Detect which cell encompasses the target text, then output its [X, Y] center coordinate. 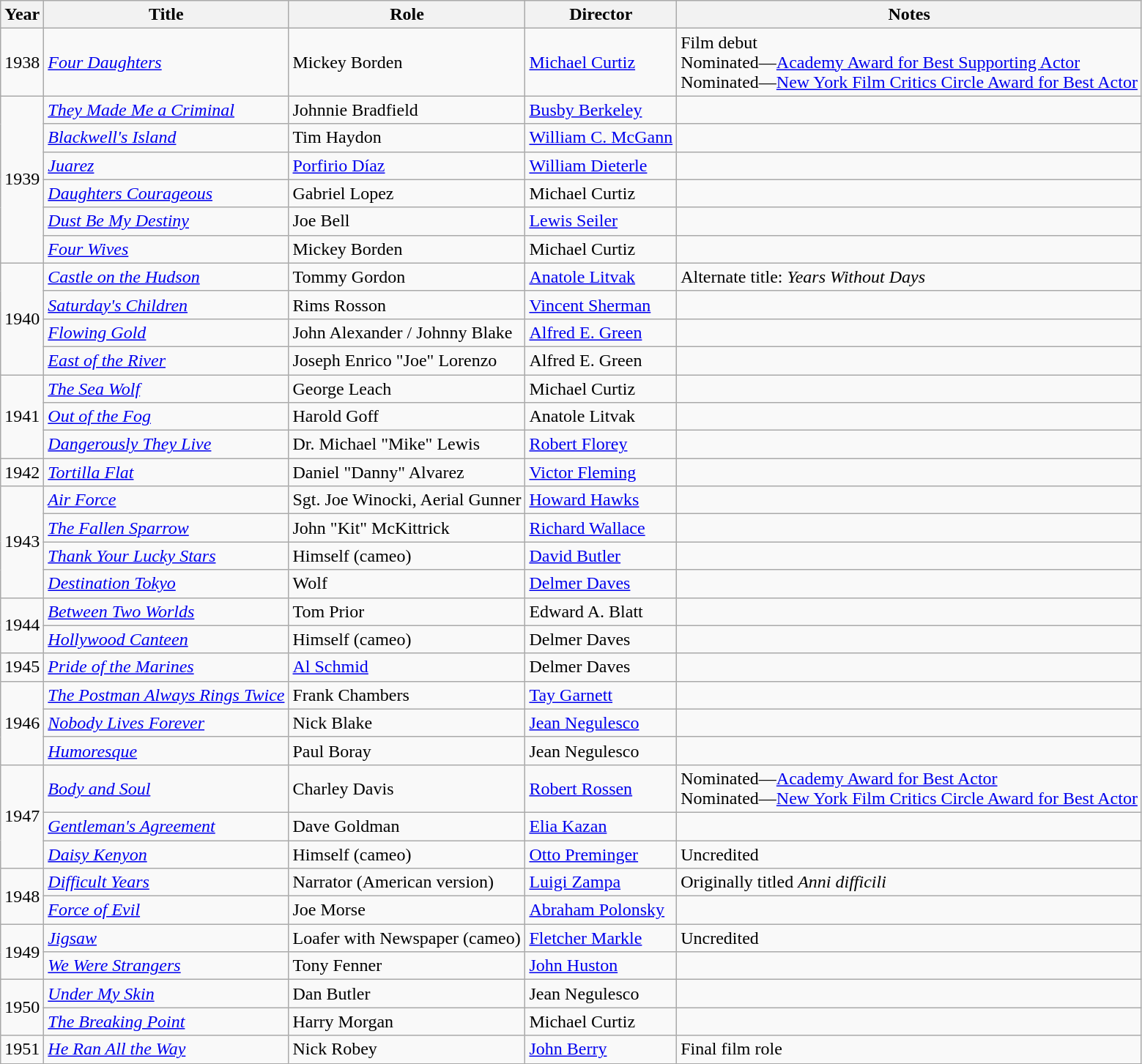
Four Wives [166, 249]
Force of Evil [166, 910]
Wolf [407, 584]
Richard Wallace [601, 528]
Difficult Years [166, 882]
Dave Goldman [407, 826]
Between Two Worlds [166, 611]
Castle on the Hudson [166, 277]
Air Force [166, 500]
1942 [22, 472]
Destination Tokyo [166, 584]
1950 [22, 1008]
The Breaking Point [166, 1022]
Narrator (American version) [407, 882]
Robert Rossen [601, 788]
The Sea Wolf [166, 389]
The Fallen Sparrow [166, 528]
We Were Strangers [166, 966]
1939 [22, 179]
1946 [22, 723]
Joseph Enrico "Joe" Lorenzo [407, 360]
Daughters Courageous [166, 193]
1944 [22, 625]
Victor Fleming [601, 472]
Tommy Gordon [407, 277]
Tom Prior [407, 611]
Elia Kazan [601, 826]
Thank Your Lucky Stars [166, 556]
Juarez [166, 165]
Luigi Zampa [601, 882]
Tortilla Flat [166, 472]
Title [166, 15]
John "Kit" McKittrick [407, 528]
1947 [22, 816]
John Huston [601, 966]
1943 [22, 542]
They Made Me a Criminal [166, 110]
Tay Garnett [601, 695]
Nick Robey [407, 1049]
He Ran All the Way [166, 1049]
Blackwell's Island [166, 138]
William C. McGann [601, 138]
Hollywood Canteen [166, 639]
1941 [22, 417]
Four Daughters [166, 62]
Howard Hawks [601, 500]
Paul Boray [407, 751]
Originally titled Anni difficili [910, 882]
Al Schmid [407, 667]
David Butler [601, 556]
1945 [22, 667]
Out of the Fog [166, 417]
1948 [22, 896]
William Dieterle [601, 165]
Pride of the Marines [166, 667]
Alternate title: Years Without Days [910, 277]
Dr. Michael "Mike" Lewis [407, 444]
Vincent Sherman [601, 305]
East of the River [166, 360]
Humoresque [166, 751]
Role [407, 15]
Lewis Seiler [601, 221]
Final film role [910, 1049]
George Leach [407, 389]
Charley Davis [407, 788]
Daniel "Danny" Alvarez [407, 472]
Tim Haydon [407, 138]
Gabriel Lopez [407, 193]
Harry Morgan [407, 1022]
Nobody Lives Forever [166, 723]
1949 [22, 952]
Nominated—Academy Award for Best Actor Nominated—New York Film Critics Circle Award for Best Actor [910, 788]
Robert Florey [601, 444]
Dangerously They Live [166, 444]
Johnnie Bradfield [407, 110]
Edward A. Blatt [601, 611]
Saturday's Children [166, 305]
Director [601, 15]
Joe Bell [407, 221]
Dan Butler [407, 994]
1951 [22, 1049]
Tony Fenner [407, 966]
Rims Rosson [407, 305]
Flowing Gold [166, 332]
Body and Soul [166, 788]
Gentleman's Agreement [166, 826]
The Postman Always Rings Twice [166, 695]
Notes [910, 15]
Daisy Kenyon [166, 855]
Fletcher Markle [601, 938]
Joe Morse [407, 910]
Loafer with Newspaper (cameo) [407, 938]
Abraham Polonsky [601, 910]
Jigsaw [166, 938]
Frank Chambers [407, 695]
Year [22, 15]
Under My Skin [166, 994]
1940 [22, 319]
John Alexander / Johnny Blake [407, 332]
Otto Preminger [601, 855]
1938 [22, 62]
Porfirio Díaz [407, 165]
Busby Berkeley [601, 110]
Sgt. Joe Winocki, Aerial Gunner [407, 500]
Film debut Nominated—Academy Award for Best Supporting Actor Nominated—New York Film Critics Circle Award for Best Actor [910, 62]
Dust Be My Destiny [166, 221]
Harold Goff [407, 417]
John Berry [601, 1049]
Nick Blake [407, 723]
